Identify which cell holds the provided text, then report its [X, Y] central coordinate. 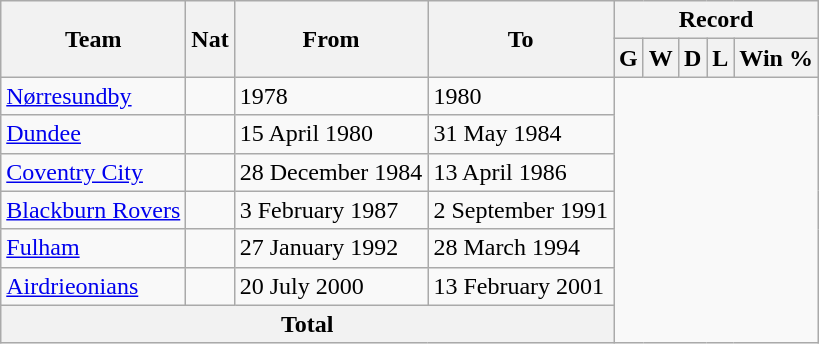
3 February 1987 [331, 210]
Airdrieonians [94, 286]
28 March 1994 [521, 248]
To [521, 39]
1980 [521, 96]
Total [308, 324]
27 January 1992 [331, 248]
13 February 2001 [521, 286]
Nat [210, 39]
1978 [331, 96]
15 April 1980 [331, 134]
L [720, 58]
13 April 1986 [521, 172]
Fulham [94, 248]
G [629, 58]
Blackburn Rovers [94, 210]
Team [94, 39]
W [660, 58]
31 May 1984 [521, 134]
Record [716, 20]
Coventry City [94, 172]
Nørresundby [94, 96]
From [331, 39]
2 September 1991 [521, 210]
D [692, 58]
Win % [776, 58]
20 July 2000 [331, 286]
Dundee [94, 134]
28 December 1984 [331, 172]
